Determine the (x, y) coordinate at the center of the cell enclosing the given text.  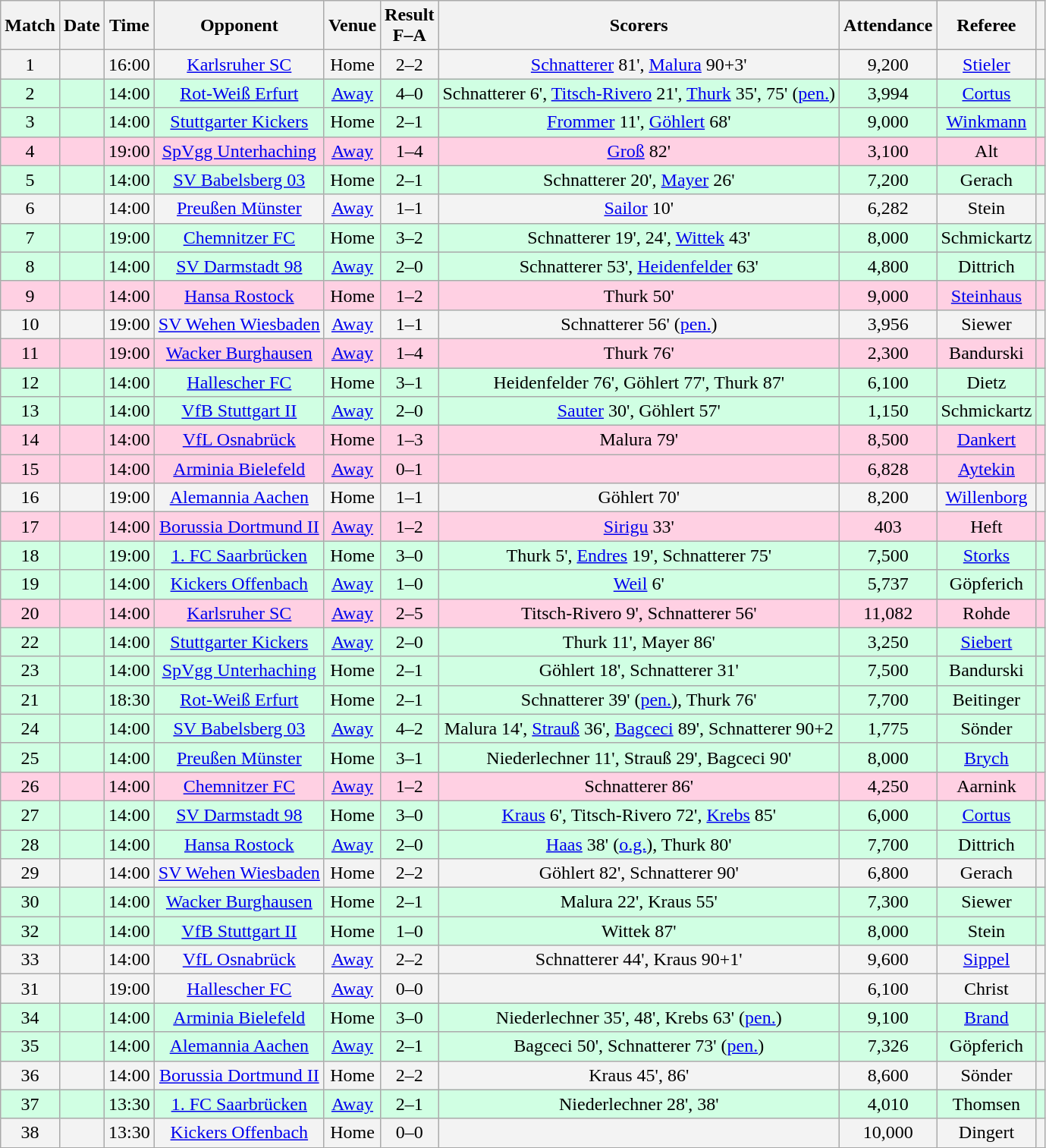
12 (30, 382)
Schnatterer 19', 24', Wittek 43' (639, 237)
Groß 82' (639, 151)
4–0 (410, 93)
21 (30, 700)
1–3 (410, 440)
Thurk 11', Mayer 86' (639, 642)
Weil 6' (639, 584)
7,326 (888, 1046)
7,300 (888, 902)
4,010 (888, 1104)
Sauter 30', Göhlert 57' (639, 411)
Schnatterer 56' (pen.) (639, 324)
3,100 (888, 151)
Attendance (888, 26)
16:00 (130, 64)
Dingert (986, 1133)
Wittek 87' (639, 931)
3 (30, 122)
Match (30, 26)
5 (30, 180)
Sirigu 33' (639, 527)
Siebert (986, 642)
3,994 (888, 93)
Venue (352, 26)
9,200 (888, 64)
Thomsen (986, 1104)
Dietz (986, 382)
Schnatterer 86' (639, 786)
8,500 (888, 440)
Schnatterer 39' (pen.), Thurk 76' (639, 700)
Malura 22', Kraus 55' (639, 902)
3,250 (888, 642)
37 (30, 1104)
Aarnink (986, 786)
29 (30, 873)
10 (30, 324)
23 (30, 671)
Schnatterer 53', Heidenfelder 63' (639, 266)
38 (30, 1133)
Sippel (986, 960)
33 (30, 960)
Time (130, 26)
34 (30, 1017)
Schnatterer 6', Titsch-Rivero 21', Thurk 35', 75' (pen.) (639, 93)
9,600 (888, 960)
8,200 (888, 498)
28 (30, 844)
Aytekin (986, 469)
1,150 (888, 411)
Schnatterer 44', Kraus 90+1' (639, 960)
Göhlert 18', Schnatterer 31' (639, 671)
4,250 (888, 786)
8 (30, 266)
ResultF–A (410, 26)
36 (30, 1075)
Winkmann (986, 122)
6 (30, 209)
1,775 (888, 728)
Brych (986, 757)
5,737 (888, 584)
Sailor 10' (639, 209)
35 (30, 1046)
Schnatterer 81', Malura 90+3' (639, 64)
0–1 (410, 469)
16 (30, 498)
20 (30, 613)
17 (30, 527)
Christ (986, 989)
3–2 (410, 237)
10,000 (888, 1133)
6,800 (888, 873)
22 (30, 642)
Niederlechner 11', Strauß 29', Bagceci 90' (639, 757)
4 (30, 151)
13 (30, 411)
Schnatterer 20', Mayer 26' (639, 180)
9 (30, 295)
25 (30, 757)
Kraus 45', 86' (639, 1075)
Date (82, 26)
Brand (986, 1017)
18 (30, 555)
2 (30, 93)
Bagceci 50', Schnatterer 73' (pen.) (639, 1046)
Göhlert 82', Schnatterer 90' (639, 873)
11,082 (888, 613)
403 (888, 527)
4–2 (410, 728)
Haas 38' (o.g.), Thurk 80' (639, 844)
7,200 (888, 180)
24 (30, 728)
30 (30, 902)
27 (30, 815)
6,000 (888, 815)
6,828 (888, 469)
Frommer 11', Göhlert 68' (639, 122)
Scorers (639, 26)
19 (30, 584)
Niederlechner 35', 48', Krebs 63' (pen.) (639, 1017)
3,956 (888, 324)
Malura 79' (639, 440)
Kraus 6', Titsch-Rivero 72', Krebs 85' (639, 815)
14 (30, 440)
Niederlechner 28', 38' (639, 1104)
9,100 (888, 1017)
Malura 14', Strauß 36', Bagceci 89', Schnatterer 90+2 (639, 728)
Beitinger (986, 700)
Dankert (986, 440)
Alt (986, 151)
2–5 (410, 613)
Heidenfelder 76', Göhlert 77', Thurk 87' (639, 382)
2,300 (888, 353)
26 (30, 786)
Willenborg (986, 498)
8,600 (888, 1075)
Opponent (239, 26)
Thurk 5', Endres 19', Schnatterer 75' (639, 555)
11 (30, 353)
32 (30, 931)
31 (30, 989)
Titsch-Rivero 9', Schnatterer 56' (639, 613)
Storks (986, 555)
Thurk 50' (639, 295)
4,800 (888, 266)
1 (30, 64)
Stieler (986, 64)
7 (30, 237)
Referee (986, 26)
Göhlert 70' (639, 498)
Rohde (986, 613)
Thurk 76' (639, 353)
Heft (986, 527)
Steinhaus (986, 295)
18:30 (130, 700)
6,282 (888, 209)
15 (30, 469)
